Extract the [X, Y] coordinate from the center of the cell holding the provided text.  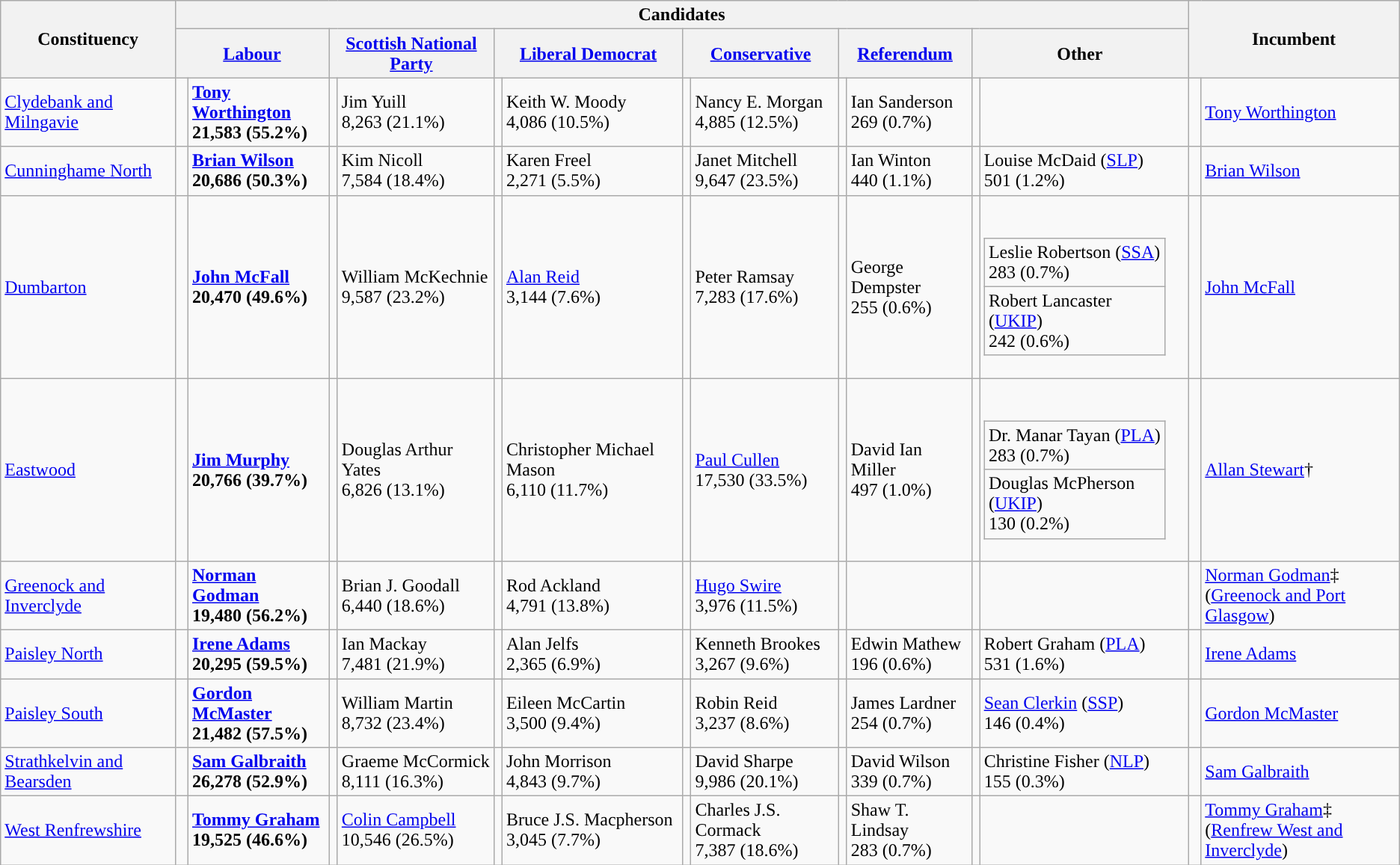
Colin Campbell10,546 (26.5%) [416, 831]
Keith W. Moody4,086 (10.5%) [592, 112]
Nancy E. Morgan4,885 (12.5%) [764, 112]
Allan Stewart† [1301, 470]
Tommy Graham19,525 (46.6%) [258, 831]
William McKechnie9,587 (23.2%) [416, 287]
William Martin8,732 (23.4%) [416, 713]
West Renfrewshire [88, 831]
Leslie Robertson (SSA)283 (0.7%) [1075, 262]
Christopher Michael Mason6,110 (11.7%) [592, 470]
David Ian Miller497 (1.0%) [909, 470]
Tommy Graham‡(Renfrew West and Inverclyde) [1301, 831]
Gordon McMaster21,482 (57.5%) [258, 713]
Leslie Robertson (SSA)283 (0.7%) Robert Lancaster (UKIP)242 (0.6%) [1084, 287]
Norman Godman‡(Greenock and Port Glasgow) [1301, 595]
Alan Jelfs2,365 (6.9%) [592, 653]
Dumbarton [88, 287]
Sam Galbraith [1301, 772]
Bruce J.S. Macpherson3,045 (7.7%) [592, 831]
Constituency [88, 39]
Louise McDaid (SLP)501 (1.2%) [1084, 170]
Ian Mackay7,481 (21.9%) [416, 653]
Robert Graham (PLA)531 (1.6%) [1084, 653]
Robert Lancaster (UKIP)242 (0.6%) [1075, 321]
Douglas Arthur Yates6,826 (13.1%) [416, 470]
Christine Fisher (NLP)155 (0.3%) [1084, 772]
Sean Clerkin (SSP)146 (0.4%) [1084, 713]
James Lardner254 (0.7%) [909, 713]
Other [1080, 54]
Ian Winton440 (1.1%) [909, 170]
Referendum [905, 54]
Douglas McPherson (UKIP)130 (0.2%) [1075, 504]
Brian Wilson [1301, 170]
Tony Worthington21,583 (55.2%) [258, 112]
Conservative [761, 54]
Jim Yuill8,263 (21.1%) [416, 112]
Greenock and Inverclyde [88, 595]
Kenneth Brookes3,267 (9.6%) [764, 653]
Brian Wilson20,686 (50.3%) [258, 170]
Rod Ackland4,791 (13.8%) [592, 595]
Janet Mitchell9,647 (23.5%) [764, 170]
Hugo Swire3,976 (11.5%) [764, 595]
Cunninghame North [88, 170]
John Morrison4,843 (9.7%) [592, 772]
Tony Worthington [1301, 112]
Clydebank and Milngavie [88, 112]
David Wilson339 (0.7%) [909, 772]
Norman Godman19,480 (56.2%) [258, 595]
Scottish National Party [411, 54]
Paul Cullen17,530 (33.5%) [764, 470]
Dr. Manar Tayan (PLA)283 (0.7%) [1075, 446]
Eileen McCartin3,500 (9.4%) [592, 713]
Dr. Manar Tayan (PLA)283 (0.7%) Douglas McPherson (UKIP)130 (0.2%) [1084, 470]
Shaw T. Lindsay283 (0.7%) [909, 831]
Paisley North [88, 653]
Eastwood [88, 470]
Candidates [681, 15]
Alan Reid3,144 (7.6%) [592, 287]
Charles J.S. Cormack7,387 (18.6%) [764, 831]
Irene Adams20,295 (59.5%) [258, 653]
Sam Galbraith26,278 (52.9%) [258, 772]
Graeme McCormick8,111 (16.3%) [416, 772]
Strathkelvin and Bearsden [88, 772]
Irene Adams [1301, 653]
Karen Freel2,271 (5.5%) [592, 170]
Incumbent [1294, 39]
Ian Sanderson269 (0.7%) [909, 112]
Kim Nicoll7,584 (18.4%) [416, 170]
Gordon McMaster [1301, 713]
Labour [251, 54]
Robin Reid3,237 (8.6%) [764, 713]
Liberal Democrat [588, 54]
Paisley South [88, 713]
Peter Ramsay7,283 (17.6%) [764, 287]
David Sharpe9,986 (20.1%) [764, 772]
George Dempster255 (0.6%) [909, 287]
Brian J. Goodall6,440 (18.6%) [416, 595]
Edwin Mathew196 (0.6%) [909, 653]
Jim Murphy20,766 (39.7%) [258, 470]
John McFall [1301, 287]
John McFall20,470 (49.6%) [258, 287]
